For the text-containing cell, return its midpoint in (X, Y) coordinate format. 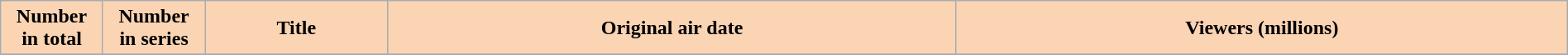
Numberin total (52, 28)
Numberin series (154, 28)
Viewers (millions) (1262, 28)
Original air date (672, 28)
Title (296, 28)
